Determine the [X, Y] coordinate at the center of the cell enclosing the given text.  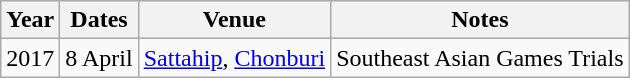
8 April [99, 58]
Sattahip, Chonburi [234, 58]
Venue [234, 20]
Dates [99, 20]
Southeast Asian Games Trials [480, 58]
2017 [30, 58]
Year [30, 20]
Notes [480, 20]
